Find where the given text appears and provide that cell's center as (x, y) coordinate. 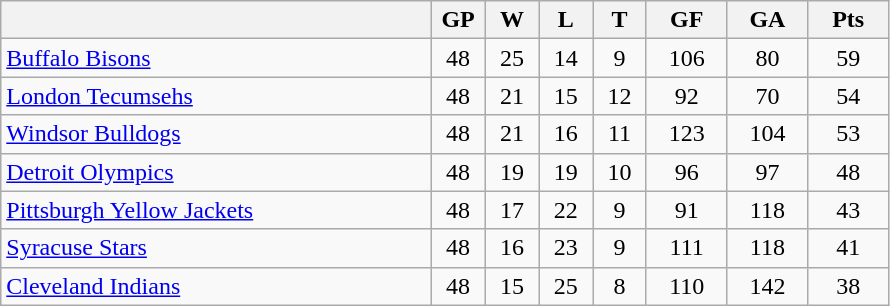
91 (686, 210)
41 (848, 248)
GF (686, 20)
T (620, 20)
W (512, 20)
London Tecumsehs (216, 96)
17 (512, 210)
54 (848, 96)
97 (768, 172)
Windsor Bulldogs (216, 134)
12 (620, 96)
GA (768, 20)
11 (620, 134)
8 (620, 286)
59 (848, 58)
96 (686, 172)
110 (686, 286)
Pittsburgh Yellow Jackets (216, 210)
23 (566, 248)
Syracuse Stars (216, 248)
10 (620, 172)
142 (768, 286)
Buffalo Bisons (216, 58)
Detroit Olympics (216, 172)
GP (458, 20)
123 (686, 134)
L (566, 20)
53 (848, 134)
38 (848, 286)
70 (768, 96)
80 (768, 58)
43 (848, 210)
Pts (848, 20)
14 (566, 58)
22 (566, 210)
Cleveland Indians (216, 286)
111 (686, 248)
106 (686, 58)
92 (686, 96)
104 (768, 134)
